Return (X, Y) of the center of cell containing provided text 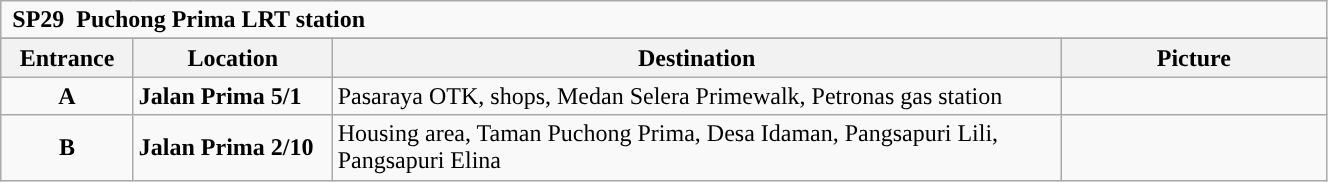
Picture (1194, 58)
Jalan Prima 2/10 (232, 148)
Housing area, Taman Puchong Prima, Desa Idaman, Pangsapuri Lili, Pangsapuri Elina (696, 148)
Location (232, 58)
Destination (696, 58)
Jalan Prima 5/1 (232, 96)
A (68, 96)
SP29 Puchong Prima LRT station (664, 20)
Pasaraya OTK, shops, Medan Selera Primewalk, Petronas gas station (696, 96)
B (68, 148)
Entrance (68, 58)
